Return (x, y) of the center of cell containing provided text 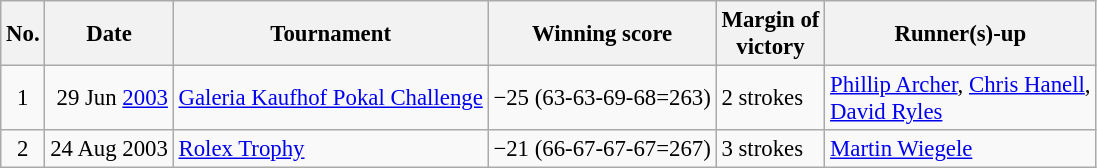
Margin ofvictory (770, 34)
Date (109, 34)
1 (23, 98)
Winning score (602, 34)
2 strokes (770, 98)
Runner(s)-up (960, 34)
Rolex Trophy (330, 149)
Tournament (330, 34)
2 (23, 149)
Martin Wiegele (960, 149)
−21 (66-67-67-67=267) (602, 149)
−25 (63-63-69-68=263) (602, 98)
24 Aug 2003 (109, 149)
29 Jun 2003 (109, 98)
3 strokes (770, 149)
Phillip Archer, Chris Hanell, David Ryles (960, 98)
No. (23, 34)
Galeria Kaufhof Pokal Challenge (330, 98)
